Extract the (x, y) coordinate from the center of the cell holding the provided text.  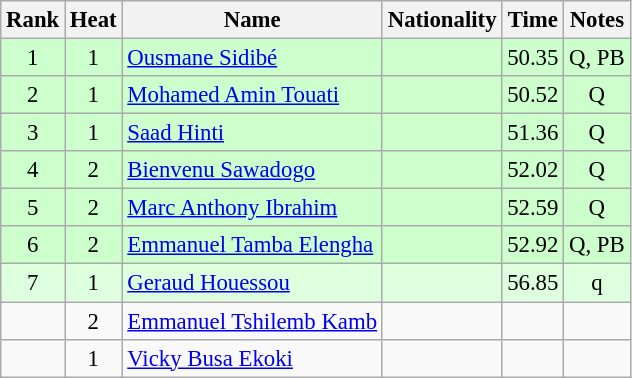
Saad Hinti (252, 133)
Time (533, 20)
Bienvenu Sawadogo (252, 170)
52.92 (533, 245)
50.52 (533, 95)
Notes (597, 20)
Name (252, 20)
52.59 (533, 208)
7 (33, 283)
50.35 (533, 58)
Mohamed Amin Touati (252, 95)
Geraud Houessou (252, 283)
Marc Anthony Ibrahim (252, 208)
3 (33, 133)
56.85 (533, 283)
q (597, 283)
Heat (94, 20)
Emmanuel Tamba Elengha (252, 245)
6 (33, 245)
52.02 (533, 170)
Emmanuel Tshilemb Kamb (252, 321)
Rank (33, 20)
Nationality (442, 20)
Vicky Busa Ekoki (252, 358)
4 (33, 170)
5 (33, 208)
Ousmane Sidibé (252, 58)
51.36 (533, 133)
